Extract the (X, Y) coordinate from the center of the cell holding the provided text.  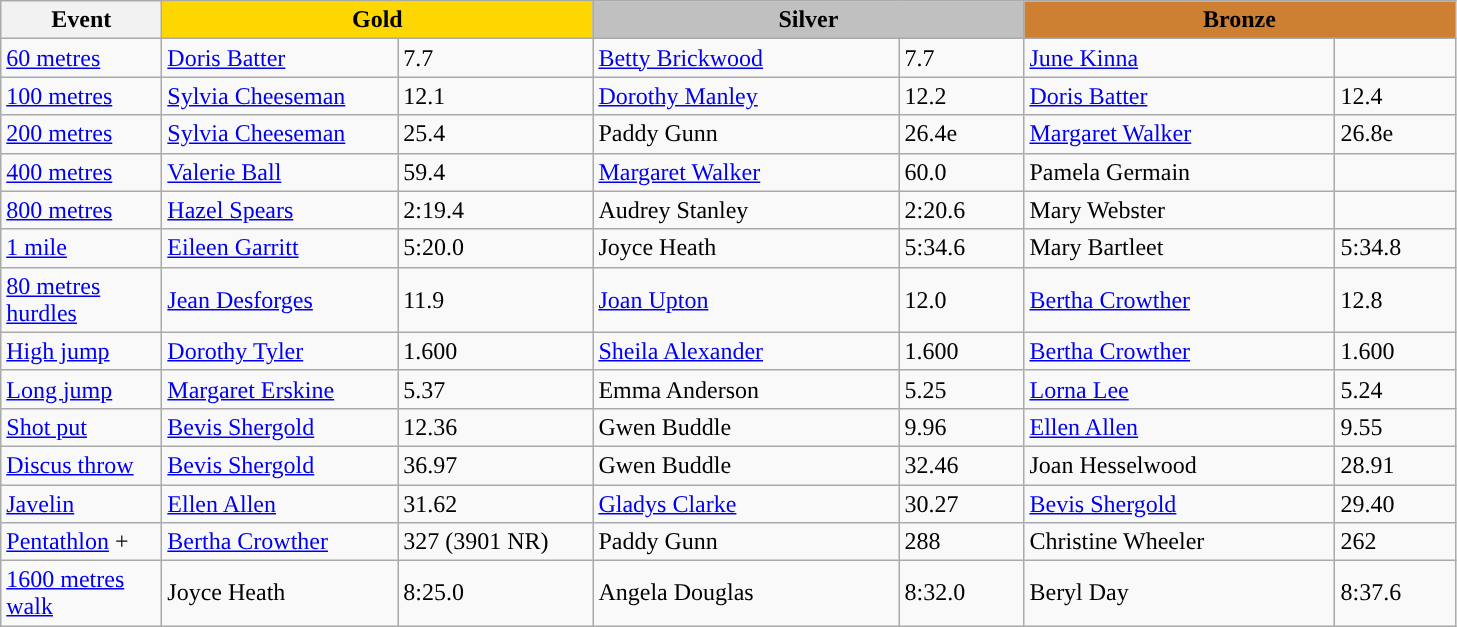
12.0 (962, 300)
12.2 (962, 96)
32.46 (962, 465)
12.4 (1395, 96)
Silver (808, 20)
30.27 (962, 503)
Christine Wheeler (1180, 542)
5.24 (1395, 389)
80 metres hurdles (82, 300)
Jean Desforges (280, 300)
Event (82, 20)
200 metres (82, 134)
Emma Anderson (746, 389)
High jump (82, 351)
100 metres (82, 96)
Dorothy Manley (746, 96)
31.62 (496, 503)
Pentathlon + (82, 542)
Mary Bartleet (1180, 248)
8:37.6 (1395, 594)
Audrey Stanley (746, 210)
Joan Hesselwood (1180, 465)
262 (1395, 542)
1600 metres walk (82, 594)
400 metres (82, 172)
12.8 (1395, 300)
Sheila Alexander (746, 351)
Beryl Day (1180, 594)
Betty Brickwood (746, 58)
Lorna Lee (1180, 389)
36.97 (496, 465)
8:32.0 (962, 594)
12.36 (496, 427)
1 mile (82, 248)
26.4e (962, 134)
59.4 (496, 172)
Gold (378, 20)
800 metres (82, 210)
June Kinna (1180, 58)
Eileen Garritt (280, 248)
Bronze (1240, 20)
28.91 (1395, 465)
Javelin (82, 503)
Discus throw (82, 465)
2:19.4 (496, 210)
Hazel Spears (280, 210)
60 metres (82, 58)
9.55 (1395, 427)
327 (3901 NR) (496, 542)
26.8e (1395, 134)
Pamela Germain (1180, 172)
29.40 (1395, 503)
Angela Douglas (746, 594)
5:20.0 (496, 248)
11.9 (496, 300)
Mary Webster (1180, 210)
Shot put (82, 427)
8:25.0 (496, 594)
5.37 (496, 389)
Long jump (82, 389)
5.25 (962, 389)
Valerie Ball (280, 172)
Gladys Clarke (746, 503)
Margaret Erskine (280, 389)
12.1 (496, 96)
25.4 (496, 134)
288 (962, 542)
5:34.8 (1395, 248)
Dorothy Tyler (280, 351)
60.0 (962, 172)
5:34.6 (962, 248)
2:20.6 (962, 210)
9.96 (962, 427)
Joan Upton (746, 300)
